Identify which cell holds the provided text, then report its (x, y) central coordinate. 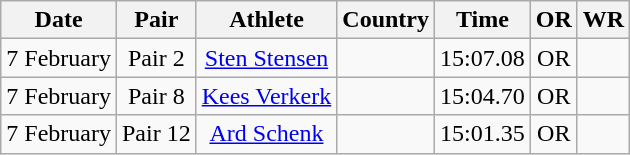
Country (386, 20)
15:01.35 (483, 134)
Pair 2 (156, 58)
Pair 8 (156, 96)
WR (603, 20)
Ard Schenk (266, 134)
Date (59, 20)
Kees Verkerk (266, 96)
Pair 12 (156, 134)
Athlete (266, 20)
Time (483, 20)
15:07.08 (483, 58)
Pair (156, 20)
Sten Stensen (266, 58)
15:04.70 (483, 96)
